Provide the [x, y] coordinate of the cell's center where the given text is located.  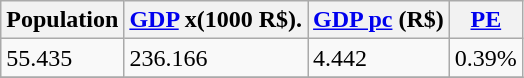
GDP x(1000 R$). [216, 20]
236.166 [216, 58]
Population [62, 20]
PE [486, 20]
4.442 [379, 58]
55.435 [62, 58]
GDP pc (R$) [379, 20]
0.39% [486, 58]
